Search for the cell housing the specified text and yield its [X, Y] center coordinate. 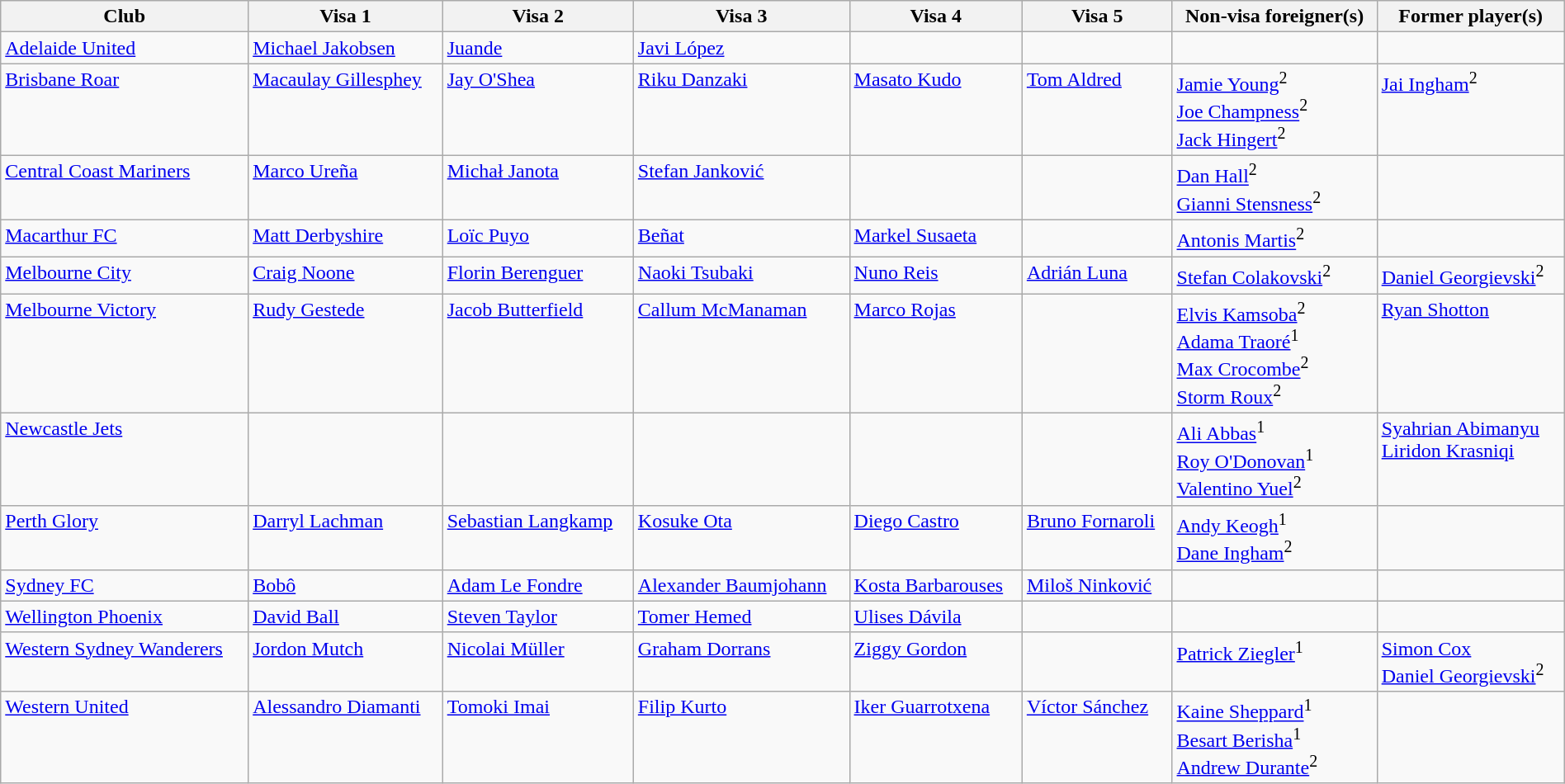
Jacob Butterfield [538, 353]
Dan Hall2 Gianni Stensness2 [1274, 187]
Diego Castro [936, 537]
Melbourne Victory [125, 353]
Michał Janota [538, 187]
Simon Cox Daniel Georgievski2 [1471, 662]
David Ball [346, 616]
Rudy Gestede [346, 353]
Tom Aldred [1097, 110]
Newcastle Jets [125, 460]
Melbourne City [125, 276]
Macaulay Gillesphey [346, 110]
Darryl Lachman [346, 537]
Graham Dorrans [741, 662]
Adam Le Fondre [538, 585]
Callum McManaman [741, 353]
Alexander Baumjohann [741, 585]
Syahrian Abimanyu Liridon Krasniqi [1471, 460]
Macarthur FC [125, 238]
Sydney FC [125, 585]
Naoki Tsubaki [741, 276]
Florin Berenguer [538, 276]
Alessandro Diamanti [346, 738]
Kosuke Ota [741, 537]
Andy Keogh1 Dane Ingham2 [1274, 537]
Marco Rojas [936, 353]
Riku Danzaki [741, 110]
Craig Noone [346, 276]
Kaine Sheppard1 Besart Berisha1 Andrew Durante2 [1274, 738]
Visa 2 [538, 17]
Loïc Puyo [538, 238]
Matt Derbyshire [346, 238]
Masato Kudo [936, 110]
Filip Kurto [741, 738]
Beñat [741, 238]
Former player(s) [1471, 17]
Ziggy Gordon [936, 662]
Non-visa foreigner(s) [1274, 17]
Elvis Kamsoba2 Adama Traoré1 Max Crocombe2 Storm Roux2 [1274, 353]
Visa 1 [346, 17]
Visa 5 [1097, 17]
Adelaide United [125, 48]
Ali Abbas1 Roy O'Donovan1 Valentino Yuel2 [1274, 460]
Nicolai Müller [538, 662]
Víctor Sánchez [1097, 738]
Steven Taylor [538, 616]
Wellington Phoenix [125, 616]
Juande [538, 48]
Javi López [741, 48]
Jordon Mutch [346, 662]
Michael Jakobsen [346, 48]
Patrick Ziegler1 [1274, 662]
Western United [125, 738]
Antonis Martis2 [1274, 238]
Iker Guarrotxena [936, 738]
Visa 3 [741, 17]
Perth Glory [125, 537]
Tomoki Imai [538, 738]
Kosta Barbarouses [936, 585]
Tomer Hemed [741, 616]
Jay O'Shea [538, 110]
Ulises Dávila [936, 616]
Miloš Ninković [1097, 585]
Jamie Young2 Joe Champness2 Jack Hingert2 [1274, 110]
Marco Ureña [346, 187]
Bruno Fornaroli [1097, 537]
Visa 4 [936, 17]
Adrián Luna [1097, 276]
Ryan Shotton [1471, 353]
Brisbane Roar [125, 110]
Sebastian Langkamp [538, 537]
Club [125, 17]
Jai Ingham2 [1471, 110]
Stefan Colakovski2 [1274, 276]
Daniel Georgievski2 [1471, 276]
Central Coast Mariners [125, 187]
Nuno Reis [936, 276]
Markel Susaeta [936, 238]
Bobô [346, 585]
Western Sydney Wanderers [125, 662]
Stefan Janković [741, 187]
